For the text-containing cell, return its midpoint in [x, y] coordinate format. 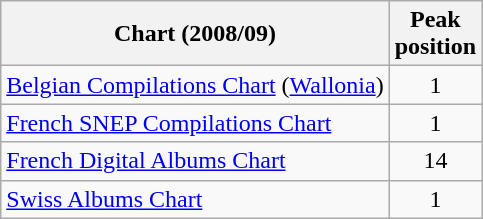
Peakposition [435, 34]
14 [435, 161]
Chart (2008/09) [195, 34]
French SNEP Compilations Chart [195, 123]
French Digital Albums Chart [195, 161]
Swiss Albums Chart [195, 199]
Belgian Compilations Chart (Wallonia) [195, 85]
